From the cell containing the given text, extract its center point as (x, y) coordinate. 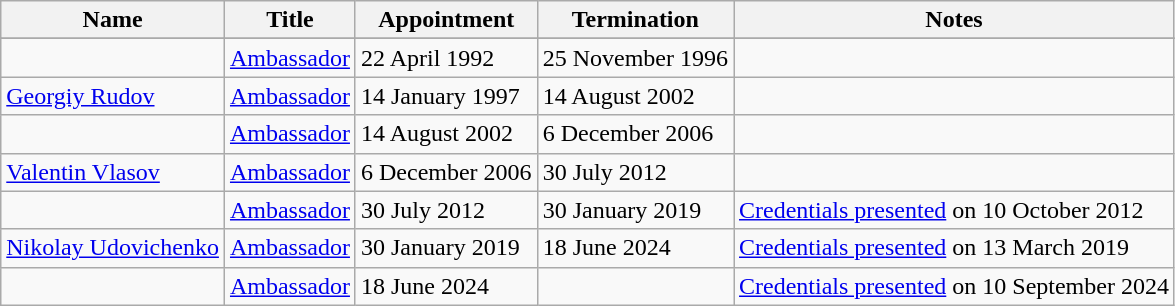
Nikolay Udovichenko (113, 248)
14 January 1997 (446, 96)
Title (290, 20)
Valentin Vlasov (113, 172)
Notes (954, 20)
Credentials presented on 10 September 2024 (954, 286)
Appointment (446, 20)
25 November 1996 (635, 58)
Credentials presented on 10 October 2012 (954, 210)
Georgiy Rudov (113, 96)
22 April 1992 (446, 58)
Credentials presented on 13 March 2019 (954, 248)
Name (113, 20)
Termination (635, 20)
